From the cell containing the given text, extract its center point as (X, Y) coordinate. 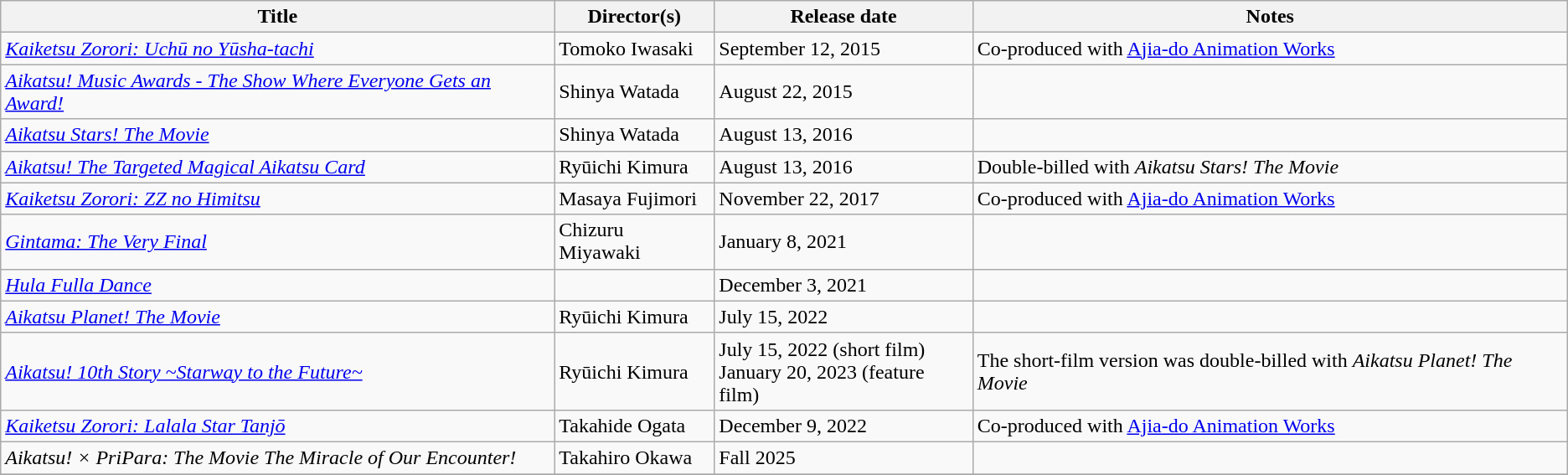
Notes (1270, 17)
Aikatsu! Music Awards - The Show Where Everyone Gets an Award! (278, 92)
Kaiketsu Zorori: Uchū no Yūsha-tachi (278, 49)
Kaiketsu Zorori: Lalala Star Tanjō (278, 426)
Fall 2025 (843, 457)
Title (278, 17)
July 15, 2022 (843, 317)
Aikatsu Planet! The Movie (278, 317)
December 9, 2022 (843, 426)
July 15, 2022 (short film)January 20, 2023 (feature film) (843, 371)
Director(s) (635, 17)
Aikatsu! × PriPara: The Movie The Miracle of Our Encounter! (278, 457)
Takahide Ogata (635, 426)
Double-billed with Aikatsu Stars! The Movie (1270, 167)
Masaya Fujimori (635, 199)
Gintama: The Very Final (278, 241)
Kaiketsu Zorori: ZZ no Himitsu (278, 199)
January 8, 2021 (843, 241)
September 12, 2015 (843, 49)
December 3, 2021 (843, 285)
Aikatsu! The Targeted Magical Aikatsu Card (278, 167)
The short-film version was double-billed with Aikatsu Planet! The Movie (1270, 371)
Aikatsu! 10th Story ~Starway to the Future~ (278, 371)
Tomoko Iwasaki (635, 49)
August 22, 2015 (843, 92)
Chizuru Miyawaki (635, 241)
Aikatsu Stars! The Movie (278, 135)
November 22, 2017 (843, 199)
Hula Fulla Dance (278, 285)
Takahiro Okawa (635, 457)
Release date (843, 17)
